From the cell containing the given text, extract its center point as (X, Y) coordinate. 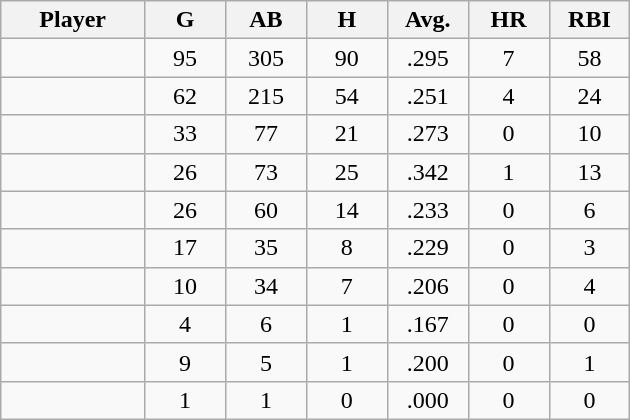
24 (590, 96)
.233 (428, 210)
60 (266, 210)
305 (266, 58)
.206 (428, 286)
8 (346, 248)
AB (266, 20)
73 (266, 172)
35 (266, 248)
Avg. (428, 20)
Player (73, 20)
.167 (428, 324)
25 (346, 172)
.342 (428, 172)
95 (186, 58)
14 (346, 210)
34 (266, 286)
G (186, 20)
RBI (590, 20)
13 (590, 172)
.295 (428, 58)
54 (346, 96)
58 (590, 58)
21 (346, 134)
62 (186, 96)
H (346, 20)
.273 (428, 134)
.000 (428, 400)
HR (508, 20)
90 (346, 58)
5 (266, 362)
77 (266, 134)
.200 (428, 362)
3 (590, 248)
215 (266, 96)
17 (186, 248)
.251 (428, 96)
.229 (428, 248)
9 (186, 362)
33 (186, 134)
